Return (x, y) of the center of cell containing provided text 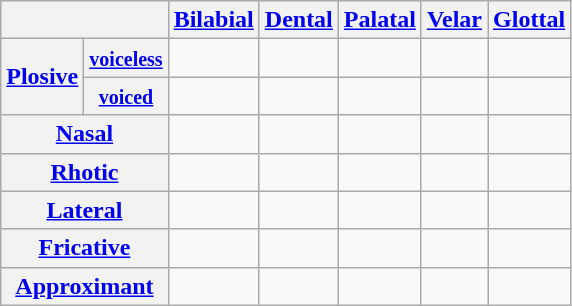
voiced (126, 96)
Nasal (84, 134)
Plosive (42, 77)
Glottal (530, 20)
Rhotic (84, 172)
Velar (454, 20)
Lateral (84, 210)
Approximant (84, 286)
Fricative (84, 248)
Palatal (380, 20)
Dental (298, 20)
Bilabial (214, 20)
voiceless (126, 58)
